Determine the (x, y) coordinate at the center of the cell enclosing the given text.  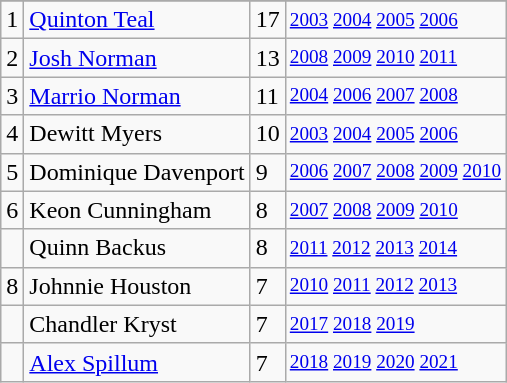
Keon Cunningham (137, 210)
17 (268, 20)
Alex Spillum (137, 362)
2008 2009 2010 2011 (395, 58)
Marrio Norman (137, 96)
Dominique Davenport (137, 172)
2007 2008 2009 2010 (395, 210)
2018 2019 2020 2021 (395, 362)
Josh Norman (137, 58)
2004 2006 2007 2008 (395, 96)
Quinn Backus (137, 248)
9 (268, 172)
2 (12, 58)
11 (268, 96)
Quinton Teal (137, 20)
Johnnie Houston (137, 286)
2010 2011 2012 2013 (395, 286)
Chandler Kryst (137, 324)
10 (268, 134)
4 (12, 134)
1 (12, 20)
13 (268, 58)
6 (12, 210)
Dewitt Myers (137, 134)
2011 2012 2013 2014 (395, 248)
2006 2007 2008 2009 2010 (395, 172)
2017 2018 2019 (395, 324)
3 (12, 96)
5 (12, 172)
